Detect which cell encompasses the target text, then output its (x, y) center coordinate. 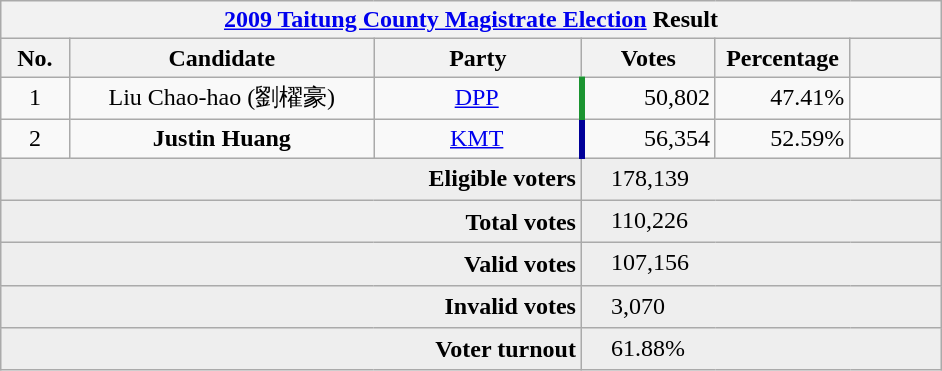
Voter turnout (290, 350)
Justin Huang (222, 138)
110,226 (761, 222)
107,156 (761, 264)
Valid votes (290, 264)
KMT (478, 138)
2009 Taitung County Magistrate Election Result (470, 20)
Percentage (782, 58)
2 (34, 138)
Eligible voters (290, 180)
Invalid votes (290, 306)
50,802 (648, 98)
No. (34, 58)
Party (478, 58)
DPP (478, 98)
Votes (648, 58)
Total votes (290, 222)
178,139 (761, 180)
1 (34, 98)
61.88% (761, 350)
47.41% (782, 98)
52.59% (782, 138)
Candidate (222, 58)
3,070 (761, 306)
56,354 (648, 138)
Liu Chao-hao (劉櫂豪) (222, 98)
